Detect which cell encompasses the target text, then output its (x, y) center coordinate. 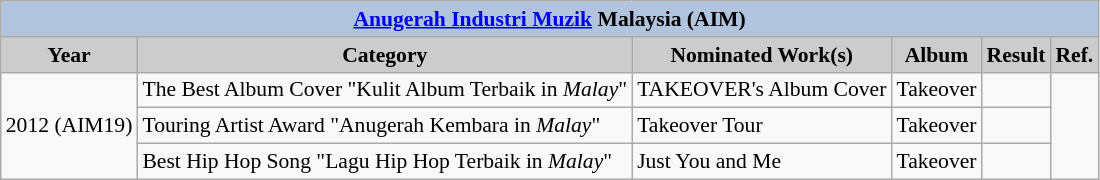
The Best Album Cover "Kulit Album Terbaik in Malay" (384, 90)
Best Hip Hop Song "Lagu Hip Hop Terbaik in Malay" (384, 162)
Touring Artist Award "Anugerah Kembara in Malay" (384, 126)
Just You and Me (762, 162)
Takeover Tour (762, 126)
2012 (AIM19) (70, 126)
Category (384, 55)
Year (70, 55)
Album (936, 55)
Ref. (1074, 55)
Anugerah Industri Muzik Malaysia (AIM) (550, 19)
Nominated Work(s) (762, 55)
Result (1016, 55)
TAKEOVER's Album Cover (762, 90)
